Return the [x, y] coordinate for the center point of the cell that contains the specified text.  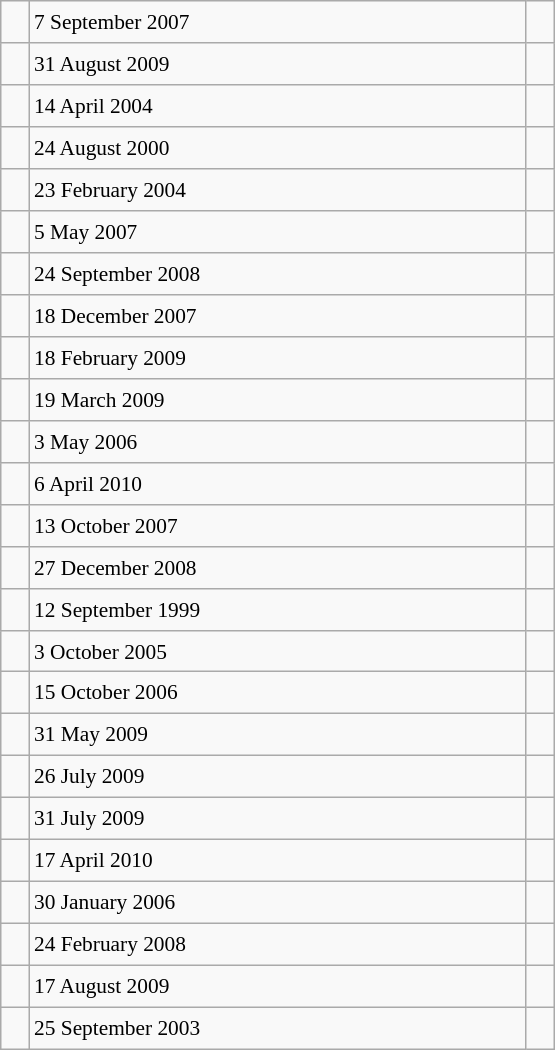
23 February 2004 [278, 190]
31 August 2009 [278, 64]
24 August 2000 [278, 148]
17 August 2009 [278, 986]
7 September 2007 [278, 22]
18 December 2007 [278, 316]
24 February 2008 [278, 945]
3 May 2006 [278, 441]
27 December 2008 [278, 567]
5 May 2007 [278, 232]
19 March 2009 [278, 399]
26 July 2009 [278, 777]
30 January 2006 [278, 903]
24 September 2008 [278, 274]
31 July 2009 [278, 819]
3 October 2005 [278, 651]
17 April 2010 [278, 861]
15 October 2006 [278, 693]
12 September 1999 [278, 609]
13 October 2007 [278, 525]
14 April 2004 [278, 106]
25 September 2003 [278, 1028]
18 February 2009 [278, 358]
31 May 2009 [278, 735]
6 April 2010 [278, 483]
